From the cell containing the given text, extract its center point as [x, y] coordinate. 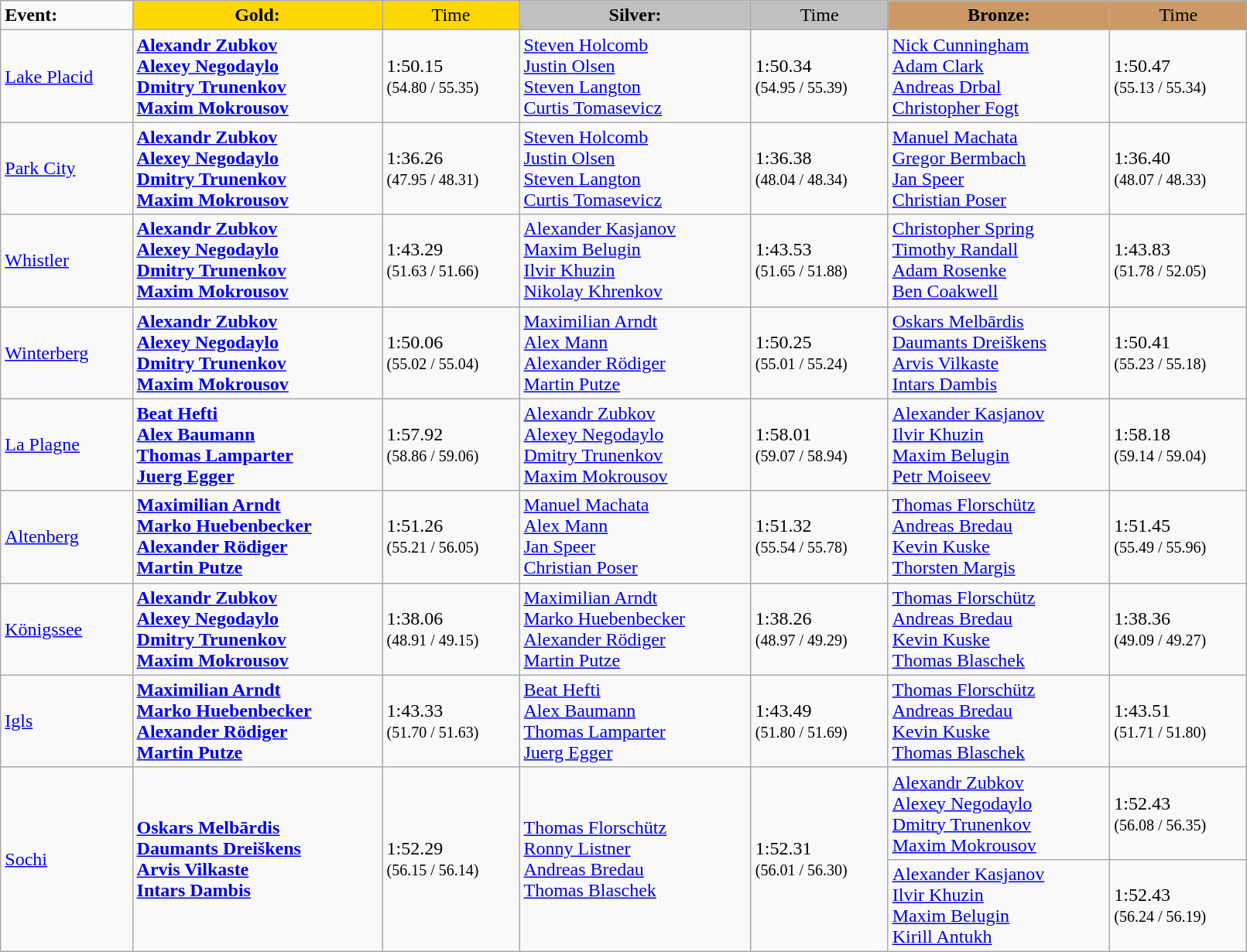
Gold: [257, 15]
1:38.26 (48.97 / 49.29) [819, 628]
Silver: [635, 15]
Maximilian ArndtAlex MannAlexander RödigerMartin Putze [635, 353]
Thomas FlorschützRonny ListnerAndreas BredauThomas Blaschek [635, 859]
Alexander Kasjanov Maxim BeluginIlvir KhuzinNikolay Khrenkov [635, 260]
Whistler [67, 260]
1:52.29 (56.15 / 56.14) [450, 859]
La Plagne [67, 444]
Thomas FlorschützAndreas BredauKevin KuskeThorsten Margis [999, 537]
Igls [67, 721]
Alexander KasjanovIlvir Khuzin Maxim BeluginKirill Antukh [999, 906]
1:38.36 (49.09 / 49.27) [1178, 628]
Königssee [67, 628]
1:50.41 (55.23 / 55.18) [1178, 353]
1:50.47 (55.13 / 55.34) [1178, 76]
Manuel MachataAlex MannJan SpeerChristian Poser [635, 537]
1:52.43 (56.24 / 56.19) [1178, 906]
1:50.25 (55.01 / 55.24) [819, 353]
1:50.06 (55.02 / 55.04) [450, 353]
Alexander KasjanovIlvir Khuzin Maxim BeluginPetr Moiseev [999, 444]
1:43.49 (51.80 / 51.69) [819, 721]
1:52.31 (56.01 / 56.30) [819, 859]
1:43.33 (51.70 / 51.63) [450, 721]
Sochi [67, 859]
1:52.43 (56.08 / 56.35) [1178, 813]
1:51.45 (55.49 / 55.96) [1178, 537]
1:36.26 (47.95 / 48.31) [450, 169]
1:43.83 (51.78 / 52.05) [1178, 260]
Christopher Spring Timothy RandallAdam RosenkeBen Coakwell [999, 260]
1:51.26 (55.21 / 56.05) [450, 537]
1:38.06 (48.91 / 49.15) [450, 628]
1:57.92 (58.86 / 59.06) [450, 444]
Altenberg [67, 537]
Manuel MachataGregor BermbachJan SpeerChristian Poser [999, 169]
Winterberg [67, 353]
1:58.18 (59.14 / 59.04) [1178, 444]
Nick CunninghamAdam ClarkAndreas DrbalChristopher Fogt [999, 76]
1:50.34 (54.95 / 55.39) [819, 76]
Park City [67, 169]
Event: [67, 15]
1:36.38 (48.04 / 48.34) [819, 169]
Bronze: [999, 15]
1:51.32 (55.54 / 55.78) [819, 537]
1:50.15 (54.80 / 55.35) [450, 76]
1:43.29 (51.63 / 51.66) [450, 260]
1:43.53 (51.65 / 51.88) [819, 260]
1:58.01 (59.07 / 58.94) [819, 444]
1:36.40 (48.07 / 48.33) [1178, 169]
Lake Placid [67, 76]
1:43.51 (51.71 / 51.80) [1178, 721]
